Scan for the cell matching the given text and deliver its (X, Y) coordinate at center. 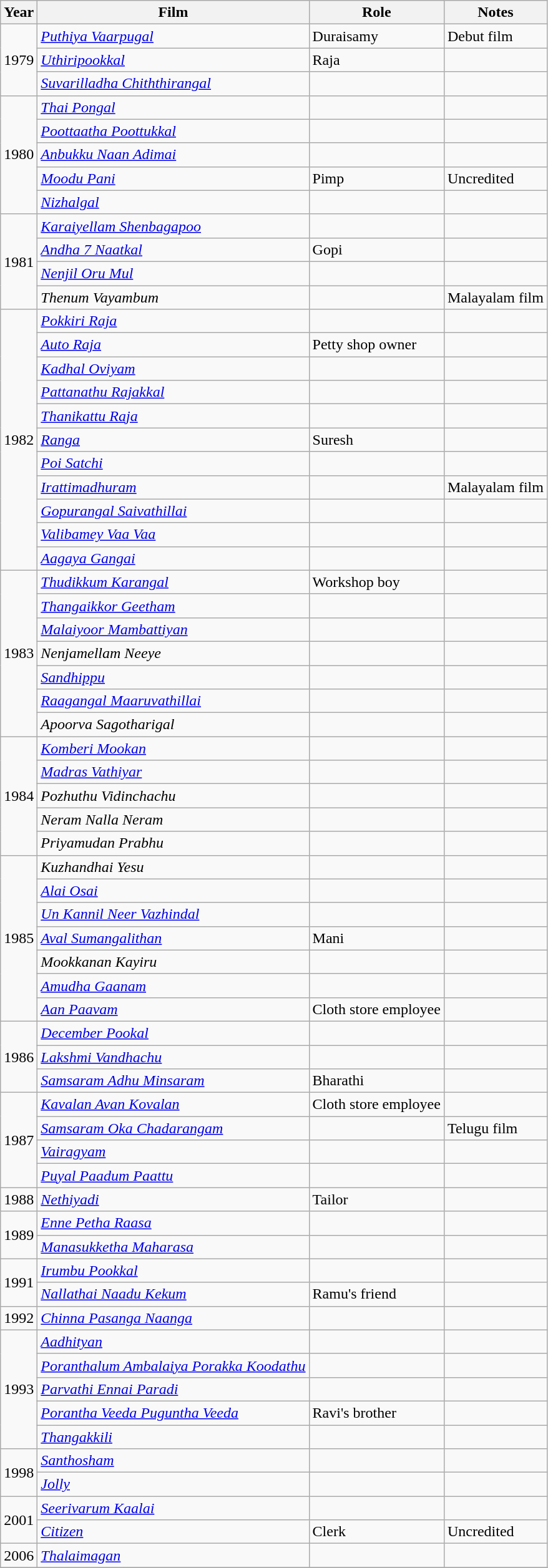
Nenjil Oru Mul (174, 273)
Pozhuthu Vidinchachu (174, 796)
1981 (19, 261)
Poranthalum Ambalaiya Porakka Koodathu (174, 1365)
1983 (19, 653)
Workshop boy (376, 582)
Nizhalgal (174, 202)
Raja (376, 60)
Pimp (376, 178)
Nenjamellam Neeye (174, 653)
Parvathi Ennai Paradi (174, 1389)
Pokkiri Raja (174, 321)
Thudikkum Karangal (174, 582)
Chinna Pasanga Naanga (174, 1318)
Karaiyellam Shenbagapoo (174, 226)
Alai Osai (174, 891)
Thanikattu Raja (174, 416)
1986 (19, 1057)
Poottaatha Poottukkal (174, 131)
Thangakkili (174, 1436)
Kavalan Avan Kovalan (174, 1105)
Auto Raja (174, 345)
Anbukku Naan Adimai (174, 155)
Irattimadhuram (174, 487)
2006 (19, 1556)
Telugu film (496, 1128)
Sandhippu (174, 677)
Santhosham (174, 1461)
Samsaram Adhu Minsaram (174, 1081)
Valibamey Vaa Vaa (174, 535)
1998 (19, 1473)
Notes (496, 12)
Porantha Veeda Puguntha Veeda (174, 1413)
Gopi (376, 249)
1993 (19, 1389)
Thenum Vayambum (174, 298)
1987 (19, 1140)
Puyal Paadum Paattu (174, 1176)
Role (376, 12)
1982 (19, 440)
Moodu Pani (174, 178)
Raagangal Maaruvathillai (174, 701)
Thai Pongal (174, 107)
Aadhityan (174, 1342)
Komberi Mookan (174, 748)
Aagaya Gangai (174, 558)
1988 (19, 1199)
Nethiyadi (174, 1199)
Malaiyoor Mambattiyan (174, 629)
Citizen (174, 1532)
Aan Paavam (174, 1009)
Amudha Gaanam (174, 985)
Puthiya Vaarpugal (174, 36)
Priyamudan Prabhu (174, 843)
Tailor (376, 1199)
Thangaikkor Geetham (174, 606)
Suresh (376, 440)
Suvarilladha Chiththirangal (174, 84)
Pattanathu Rajakkal (174, 392)
Apoorva Sagotharigal (174, 725)
Ravi's brother (376, 1413)
Vairagyam (174, 1152)
2001 (19, 1520)
Duraisamy (376, 36)
1991 (19, 1282)
Poi Satchi (174, 463)
Samsaram Oka Chadarangam (174, 1128)
Gopurangal Saivathillai (174, 511)
Petty shop owner (376, 345)
Neram Nalla Neram (174, 820)
Aval Sumangalithan (174, 938)
Ranga (174, 440)
Kuzhandhai Yesu (174, 867)
Seerivarum Kaalai (174, 1508)
Ramu's friend (376, 1294)
1985 (19, 938)
Clerk (376, 1532)
Un Kannil Neer Vazhindal (174, 914)
Madras Vathiyar (174, 772)
Nallathai Naadu Kekum (174, 1294)
Thalaimagan (174, 1556)
December Pookal (174, 1033)
1992 (19, 1318)
Bharathi (376, 1081)
Kadhal Oviyam (174, 369)
1984 (19, 796)
Lakshmi Vandhachu (174, 1057)
1979 (19, 60)
Mookkanan Kayiru (174, 962)
1989 (19, 1235)
Uthiripookkal (174, 60)
Andha 7 Naatkal (174, 249)
Year (19, 12)
Jolly (174, 1484)
1980 (19, 155)
Manasukketha Maharasa (174, 1247)
Mani (376, 938)
Debut film (496, 36)
Film (174, 12)
Irumbu Pookkal (174, 1270)
Enne Petha Raasa (174, 1223)
